Search for the cell housing the specified text and yield its (X, Y) center coordinate. 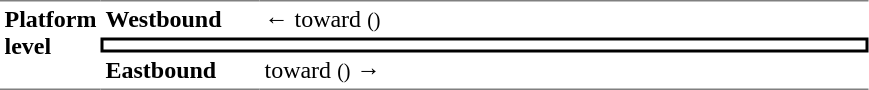
toward () → (564, 71)
Westbound (180, 19)
← toward () (564, 19)
Platform level (50, 45)
Eastbound (180, 71)
